Provide the (X, Y) coordinate of the cell's center where the given text is located.  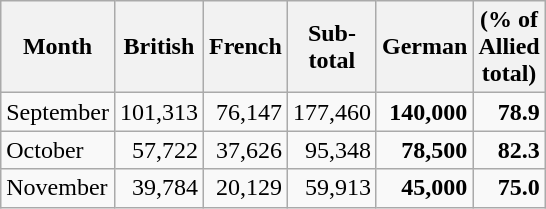
39,784 (158, 188)
37,626 (245, 150)
57,722 (158, 150)
78.9 (509, 112)
20,129 (245, 188)
November (58, 188)
95,348 (332, 150)
British (158, 47)
German (424, 47)
October (58, 150)
101,313 (158, 112)
Month (58, 47)
76,147 (245, 112)
177,460 (332, 112)
82.3 (509, 150)
Sub-total (332, 47)
75.0 (509, 188)
45,000 (424, 188)
59,913 (332, 188)
140,000 (424, 112)
September (58, 112)
French (245, 47)
(% ofAlliedtotal) (509, 47)
78,500 (424, 150)
